Return (X, Y) of the center of cell containing provided text 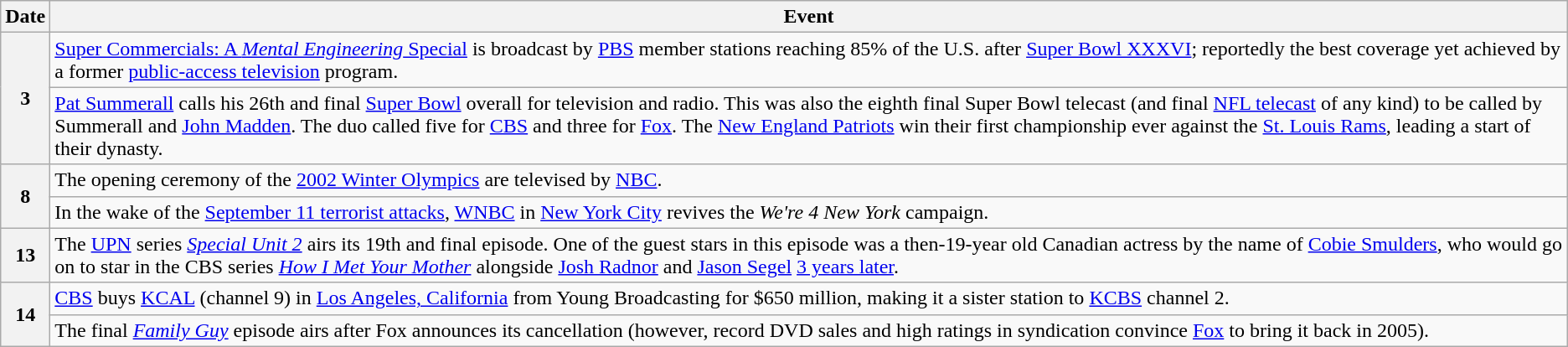
CBS buys KCAL (channel 9) in Los Angeles, California from Young Broadcasting for $650 million, making it a sister station to KCBS channel 2. (809, 298)
8 (25, 196)
Date (25, 17)
In the wake of the September 11 terrorist attacks, WNBC in New York City revives the We're 4 New York campaign. (809, 212)
14 (25, 314)
The opening ceremony of the 2002 Winter Olympics are televised by NBC. (809, 180)
Event (809, 17)
13 (25, 255)
3 (25, 99)
